Find where the given text appears and provide that cell's center as (X, Y) coordinate. 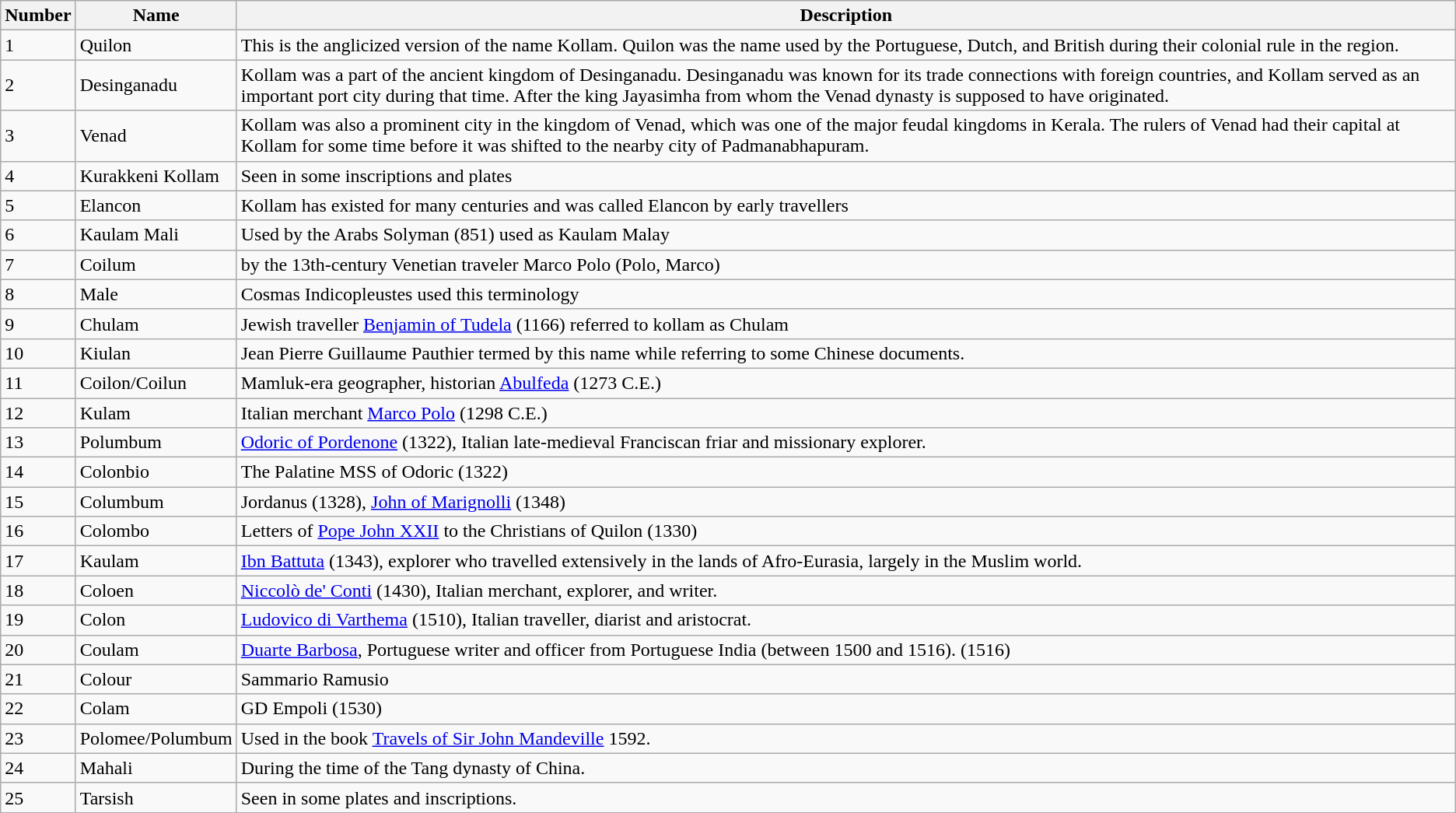
3 (38, 135)
Kollam has existed for many centuries and was called Elancon by early travellers (846, 205)
4 (38, 176)
Colon (156, 620)
Jordanus (1328), John of Marignolli (1348) (846, 502)
Chulam (156, 324)
Kiulan (156, 353)
Tarsish (156, 797)
9 (38, 324)
Coilon/Coilun (156, 383)
8 (38, 294)
16 (38, 531)
5 (38, 205)
Description (846, 16)
Polumbum (156, 443)
Jean Pierre Guillaume Pauthier termed by this name while referring to some Chinese documents. (846, 353)
15 (38, 502)
12 (38, 413)
Desinganadu (156, 86)
18 (38, 590)
Kulam (156, 413)
1 (38, 45)
Coloen (156, 590)
10 (38, 353)
Ibn Battuta (1343), explorer who travelled extensively in the lands of Afro-Eurasia, largely in the Muslim world. (846, 561)
Duarte Barbosa, Portuguese writer and officer from Portuguese India (between 1500 and 1516). (1516) (846, 650)
Odoric of Pordenone (1322), Italian late-medieval Franciscan friar and missionary explorer. (846, 443)
Letters of Pope John XXII to the Christians of Quilon (1330) (846, 531)
14 (38, 472)
13 (38, 443)
Seen in some plates and inscriptions. (846, 797)
Columbum (156, 502)
2 (38, 86)
Colour (156, 679)
Italian merchant Marco Polo (1298 C.E.) (846, 413)
Quilon (156, 45)
Niccolò de' Conti (1430), Italian merchant, explorer, and writer. (846, 590)
Number (38, 16)
7 (38, 265)
17 (38, 561)
Male (156, 294)
Venad (156, 135)
Coulam (156, 650)
Colonbio (156, 472)
by the 13th-century Venetian traveler Marco Polo (Polo, Marco) (846, 265)
11 (38, 383)
6 (38, 235)
Polomee/Polumbum (156, 738)
Kaulam (156, 561)
Sammario Ramusio (846, 679)
Kurakkeni Kollam (156, 176)
22 (38, 709)
Used by the Arabs Solyman (851) used as Kaulam Malay (846, 235)
Cosmas Indicopleustes used this terminology (846, 294)
Colam (156, 709)
23 (38, 738)
21 (38, 679)
Seen in some inscriptions and plates (846, 176)
Colombo (156, 531)
Jewish traveller Benjamin of Tudela (1166) referred to kollam as Chulam (846, 324)
Ludovico di Varthema (1510), Italian traveller, diarist and aristocrat. (846, 620)
25 (38, 797)
Name (156, 16)
During the time of the Tang dynasty of China. (846, 768)
24 (38, 768)
Elancon (156, 205)
Coilum (156, 265)
Kaulam Mali (156, 235)
GD Empoli (1530) (846, 709)
20 (38, 650)
Mamluk-era geographer, historian Abulfeda (1273 C.E.) (846, 383)
Used in the book Travels of Sir John Mandeville 1592. (846, 738)
Mahali (156, 768)
19 (38, 620)
The Palatine MSS of Odoric (1322) (846, 472)
